For the text-containing cell, return its midpoint in (X, Y) coordinate format. 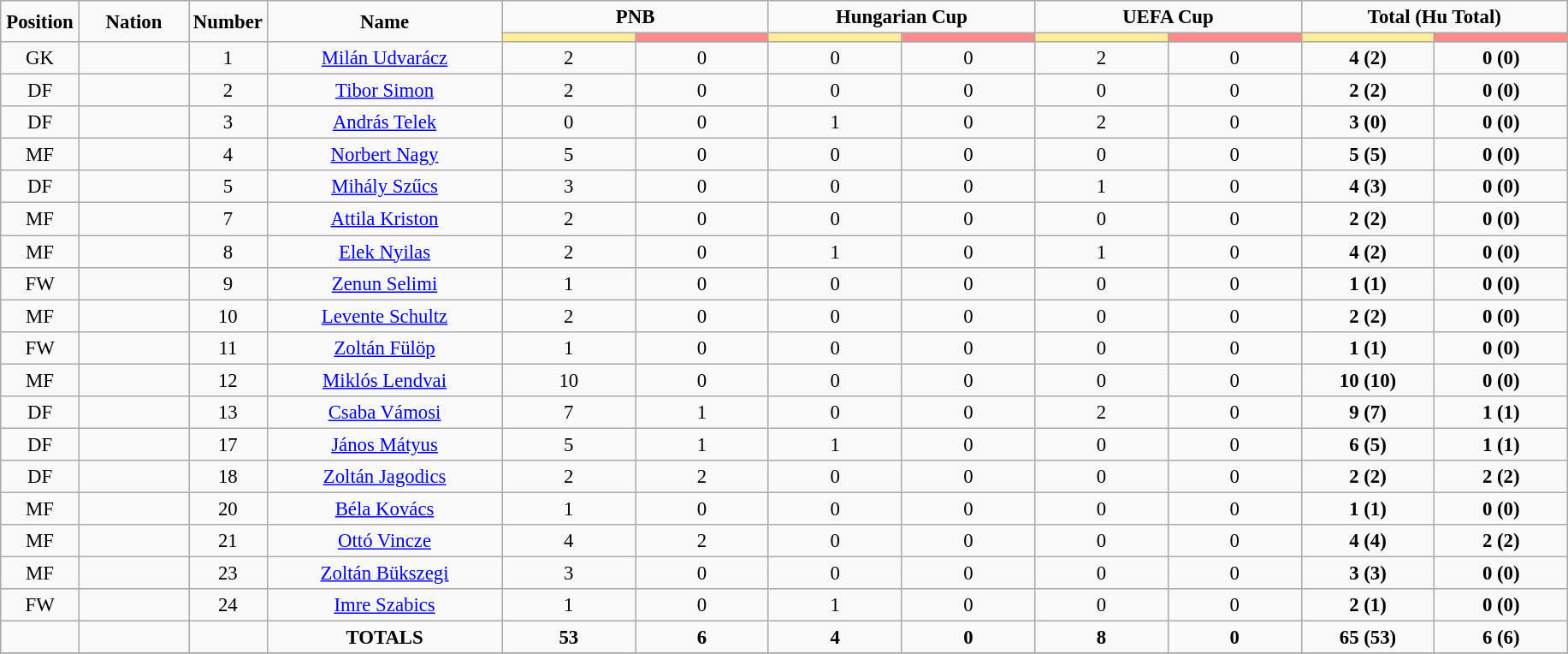
Zenun Selimi (385, 283)
András Telek (385, 122)
PNB (635, 17)
Ottó Vincze (385, 541)
23 (228, 574)
Nation (133, 21)
21 (228, 541)
65 (53) (1368, 638)
13 (228, 413)
Attila Kriston (385, 219)
5 (5) (1368, 155)
Csaba Vámosi (385, 413)
6 (5) (1368, 444)
UEFA Cup (1169, 17)
17 (228, 444)
6 (702, 638)
20 (228, 508)
9 (228, 283)
Zoltán Jagodics (385, 477)
3 (0) (1368, 122)
TOTALS (385, 638)
Position (40, 21)
6 (6) (1501, 638)
Number (228, 21)
Name (385, 21)
Miklós Lendvai (385, 380)
GK (40, 58)
János Mátyus (385, 444)
11 (228, 348)
18 (228, 477)
Imre Szabics (385, 605)
2 (1) (1368, 605)
Zoltán Fülöp (385, 348)
Levente Schultz (385, 316)
3 (3) (1368, 574)
9 (7) (1368, 413)
24 (228, 605)
4 (3) (1368, 187)
Elek Nyilas (385, 252)
53 (569, 638)
4 (4) (1368, 541)
12 (228, 380)
Zoltán Bükszegi (385, 574)
Hungarian Cup (902, 17)
10 (10) (1368, 380)
Tibor Simon (385, 91)
Milán Udvarácz (385, 58)
Mihály Szűcs (385, 187)
Total (Hu Total) (1435, 17)
Norbert Nagy (385, 155)
Béla Kovács (385, 508)
